Pinpoint the cell where the given text exists, returning its [X, Y] midpoint coordinate. 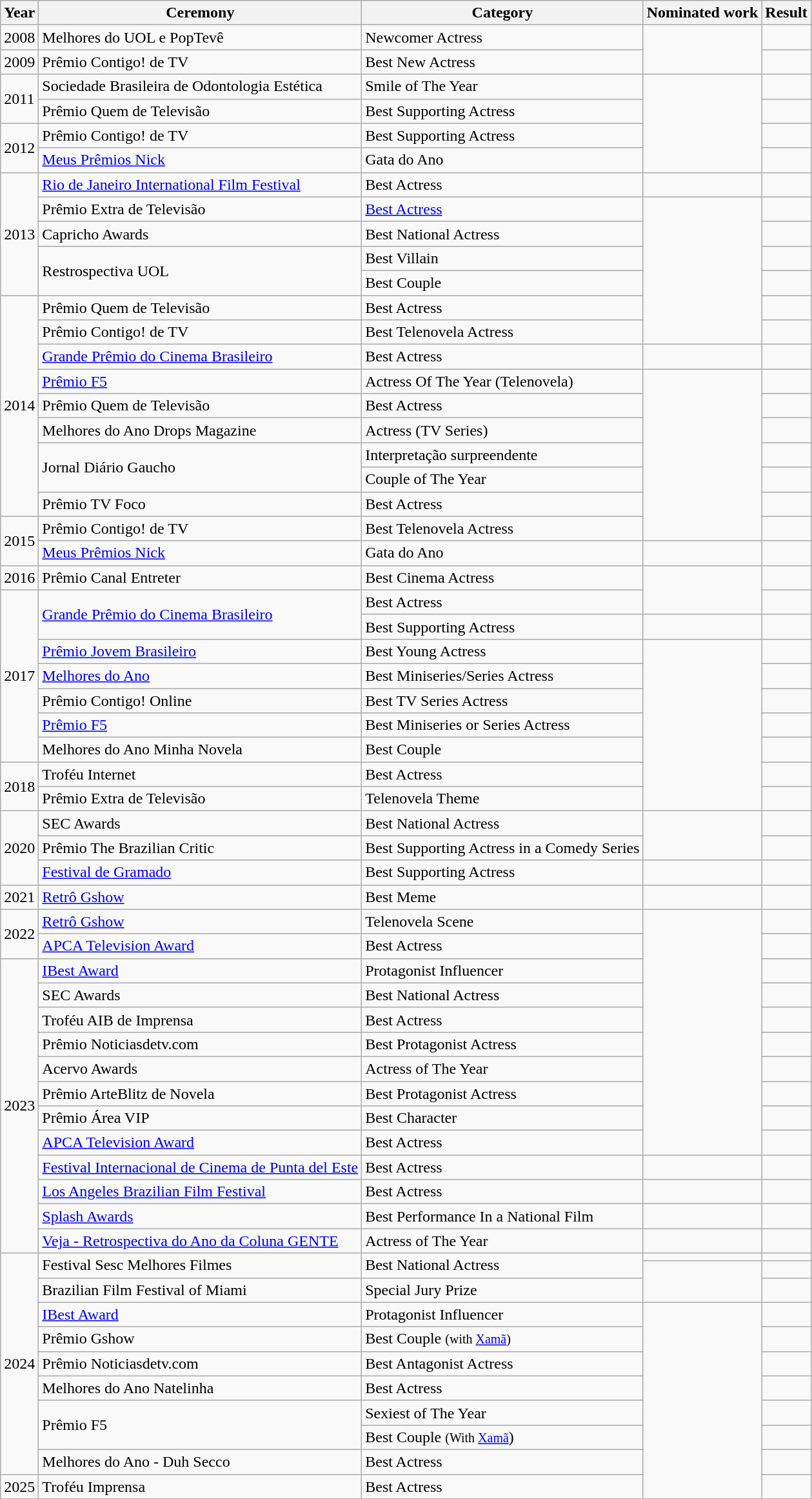
Melhores do Ano - Duh Secco [200, 1462]
Melhores do Ano [200, 676]
Telenovela Scene [502, 921]
Veja - Retrospectiva do Ano da Coluna GENTE [200, 1241]
Festival Internacional de Cinema de Punta del Este [200, 1167]
2023 [19, 1106]
Best Couple (with Xamã) [502, 1339]
Actress (TV Series) [502, 430]
Best Supporting Actress in a Comedy Series [502, 848]
2022 [19, 934]
Nominated work [702, 13]
Melhores do Ano Drops Magazine [200, 430]
Best Antagonist Actress [502, 1363]
Festival Sesc Melhores Filmes [200, 1265]
Couple of The Year [502, 479]
Sexiest of The Year [502, 1413]
Prêmio The Brazilian Critic [200, 848]
Prêmio Contigo! Online [200, 700]
Prêmio Área VIP [200, 1118]
Best Cinema Actress [502, 578]
Result [786, 13]
2020 [19, 848]
Capricho Awards [200, 234]
Jornal Diário Gaucho [200, 467]
Acervo Awards [200, 1069]
Troféu Imprensa [200, 1486]
2017 [19, 676]
Smile of The Year [502, 86]
2016 [19, 578]
Best New Actress [502, 62]
2024 [19, 1364]
Troféu Internet [200, 774]
Prêmio Jovem Brasileiro [200, 651]
Rio de Janeiro International Film Festival [200, 185]
Sociedade Brasileira de Odontologia Estética [200, 86]
Best Character [502, 1118]
2014 [19, 407]
Melhores do Ano Natelinha [200, 1388]
Prêmio Canal Entreter [200, 578]
Interpretação surpreendente [502, 455]
2012 [19, 148]
2021 [19, 897]
Festival de Gramado [200, 872]
Best Miniseries/Series Actress [502, 676]
Best Miniseries or Series Actress [502, 725]
Troféu AIB de Imprensa [200, 1020]
Special Jury Prize [502, 1290]
Best TV Series Actress [502, 700]
Telenovela Theme [502, 799]
Melhores do UOL e PopTevê [200, 37]
2008 [19, 37]
Best Meme [502, 897]
2009 [19, 62]
Best Villain [502, 258]
Los Angeles Brazilian Film Festival [200, 1192]
Melhores do Ano Minha Novela [200, 750]
2015 [19, 541]
2018 [19, 787]
Best Young Actress [502, 651]
Category [502, 13]
Brazilian Film Festival of Miami [200, 1290]
Actress Of The Year (Telenovela) [502, 381]
Prêmio ArteBlitz de Novela [200, 1094]
Prêmio Gshow [200, 1339]
2011 [19, 99]
Prêmio TV Foco [200, 504]
Ceremony [200, 13]
Year [19, 13]
Restrospectiva UOL [200, 270]
2013 [19, 234]
Best Couple (With Xamã) [502, 1437]
2025 [19, 1486]
Best Performance In a National Film [502, 1216]
Newcomer Actress [502, 37]
Splash Awards [200, 1216]
